Identify which cell holds the provided text, then report its (x, y) central coordinate. 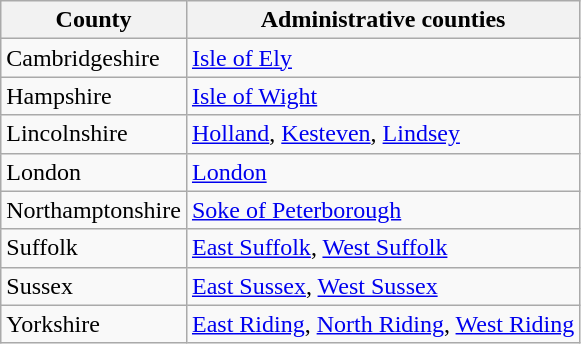
Isle of Ely (382, 58)
Hampshire (94, 96)
Sussex (94, 286)
Soke of Peterborough (382, 210)
County (94, 20)
Isle of Wight (382, 96)
Lincolnshire (94, 134)
East Sussex, West Sussex (382, 286)
Administrative counties (382, 20)
Northamptonshire (94, 210)
East Suffolk, West Suffolk (382, 248)
Suffolk (94, 248)
Holland, Kesteven, Lindsey (382, 134)
East Riding, North Riding, West Riding (382, 324)
Cambridgeshire (94, 58)
Yorkshire (94, 324)
